Determine the [x, y] coordinate at the center of the cell enclosing the given text.  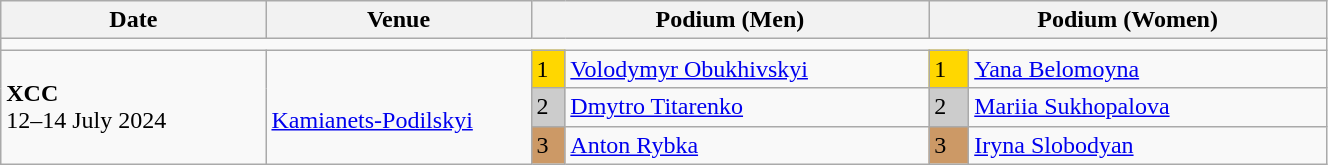
Mariia Sukhopalova [1148, 107]
Date [134, 20]
Anton Rybka [747, 145]
Volodymyr Obukhivskyi [747, 69]
XCC 12–14 July 2024 [134, 107]
Dmytro Titarenko [747, 107]
Kamianets-Podilskyi [398, 107]
Podium (Women) [1128, 20]
Venue [398, 20]
Yana Belomoyna [1148, 69]
Podium (Men) [730, 20]
Iryna Slobodyan [1148, 145]
